Return the [X, Y] coordinate for the center point of the cell that contains the specified text.  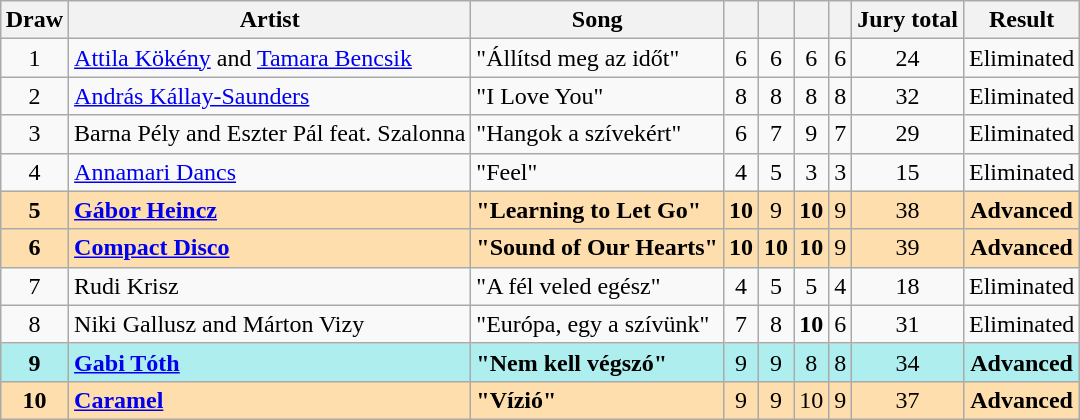
2 [34, 96]
15 [908, 172]
András Kállay-Saunders [270, 96]
Artist [270, 20]
"Állítsd meg az időt" [598, 58]
Annamari Dancs [270, 172]
Barna Pély and Eszter Pál feat. Szalonna [270, 134]
37 [908, 400]
Draw [34, 20]
"Európa, egy a szívünk" [598, 324]
Niki Gallusz and Márton Vizy [270, 324]
Compact Disco [270, 248]
Caramel [270, 400]
"Feel" [598, 172]
Song [598, 20]
"Learning to Let Go" [598, 210]
39 [908, 248]
"Hangok a szívekért" [598, 134]
Gabi Tóth [270, 362]
38 [908, 210]
18 [908, 286]
1 [34, 58]
"Sound of Our Hearts" [598, 248]
32 [908, 96]
Rudi Krisz [270, 286]
24 [908, 58]
"Nem kell végszó" [598, 362]
"A fél veled egész" [598, 286]
34 [908, 362]
"Vízió" [598, 400]
Attila Kökény and Tamara Bencsik [270, 58]
Jury total [908, 20]
Result [1021, 20]
"I Love You" [598, 96]
Gábor Heincz [270, 210]
29 [908, 134]
31 [908, 324]
